Determine the (x, y) coordinate at the center of the cell enclosing the given text.  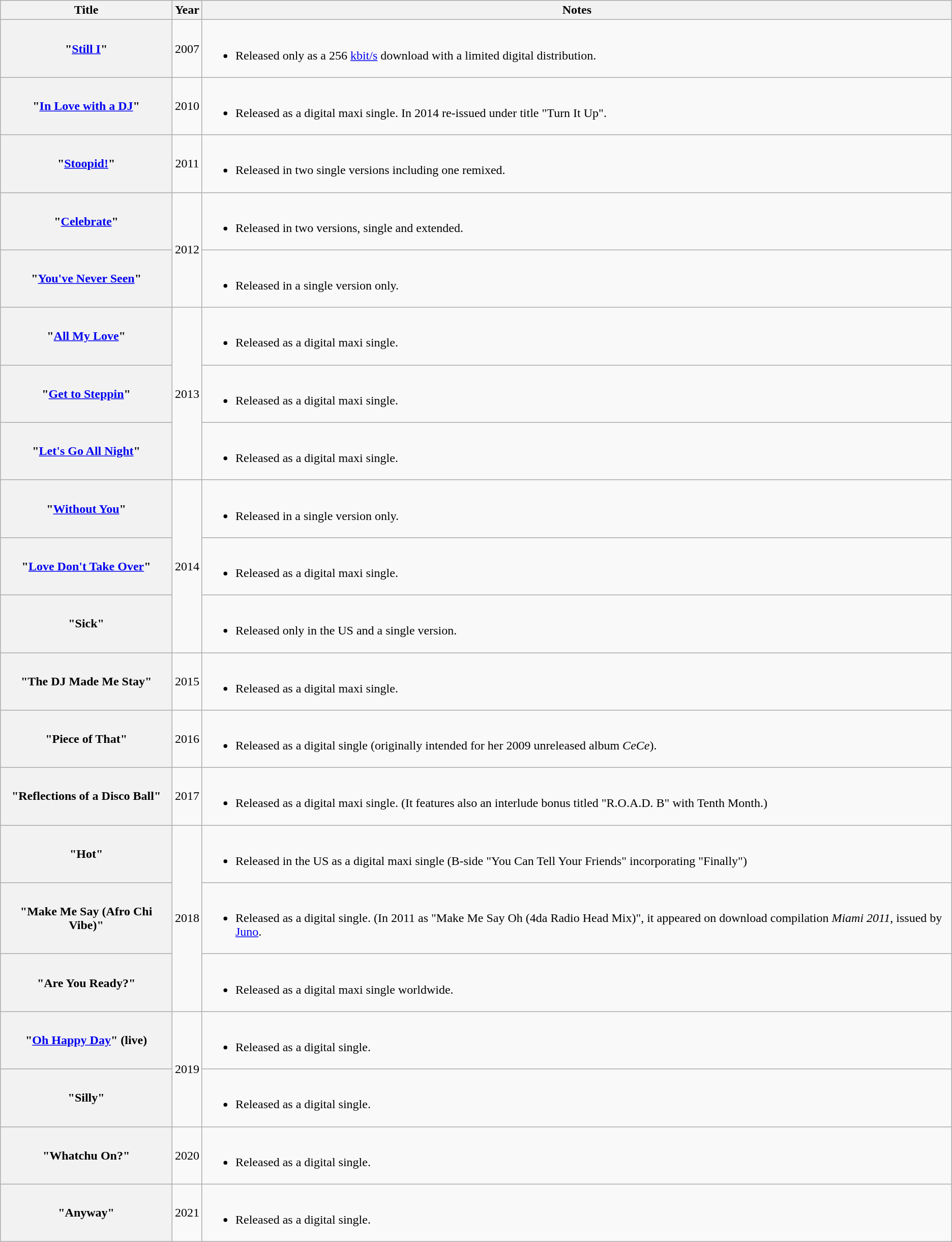
"Oh Happy Day" (live) (86, 1040)
"All My Love" (86, 336)
Released as a digital single (originally intended for her 2009 unreleased album CeCe). (577, 739)
2010 (187, 106)
"Whatchu On?" (86, 1155)
Released only as a 256 kbit/s download with a limited digital distribution. (577, 49)
"Are You Ready?" (86, 983)
"Get to Steppin" (86, 394)
"Silly" (86, 1098)
"Still I" (86, 49)
Released only in the US and a single version. (577, 624)
Released as a digital single. (In 2011 as "Make Me Say Oh (4da Radio Head Mix)", it appeared on download compilation Miami 2011, issued by Juno. (577, 918)
"The DJ Made Me Stay" (86, 681)
2012 (187, 250)
2021 (187, 1213)
"In Love with a DJ" (86, 106)
Released in the US as a digital maxi single (B-side "You Can Tell Your Friends" incorporating "Finally") (577, 854)
Title (86, 10)
Notes (577, 10)
Year (187, 10)
2014 (187, 566)
"Piece of That" (86, 739)
2016 (187, 739)
"You've Never Seen" (86, 279)
2017 (187, 797)
"Anyway" (86, 1213)
2007 (187, 49)
2011 (187, 164)
"Sick" (86, 624)
Released as a digital maxi single. In 2014 re-issued under title "Turn It Up". (577, 106)
2020 (187, 1155)
2019 (187, 1069)
"Celebrate" (86, 221)
Released as a digital maxi single. (It features also an interlude bonus titled "R.O.A.D. B" with Tenth Month.) (577, 797)
Released as a digital maxi single worldwide. (577, 983)
Released in two single versions including one remixed. (577, 164)
2018 (187, 918)
"Let's Go All Night" (86, 451)
"Love Don't Take Over" (86, 566)
"Without You" (86, 509)
"Stoopid!" (86, 164)
Released in two versions, single and extended. (577, 221)
"Hot" (86, 854)
2013 (187, 394)
2015 (187, 681)
"Reflections of a Disco Ball" (86, 797)
"Make Me Say (Afro Chi Vibe)" (86, 918)
